Locate the cell with the specified text and output its (X, Y) center coordinate. 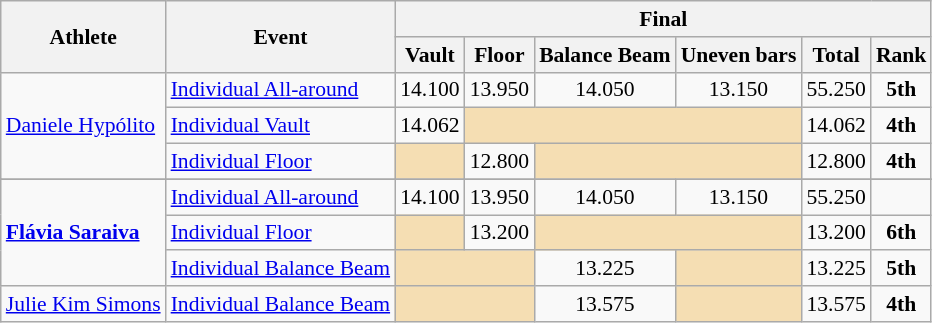
Total (836, 55)
Rank (902, 55)
Final (663, 19)
Balance Beam (604, 55)
Daniele Hypólito (84, 126)
Vault (430, 55)
Flávia Saraiva (84, 232)
Uneven bars (739, 55)
Julie Kim Simons (84, 304)
6th (902, 233)
Athlete (84, 36)
Floor (500, 55)
Individual Vault (281, 126)
Event (281, 36)
